Scan for the cell matching the given text and deliver its [x, y] coordinate at center. 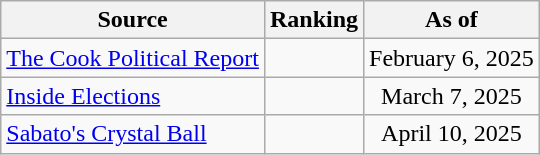
April 10, 2025 [452, 134]
March 7, 2025 [452, 96]
Inside Elections [133, 96]
As of [452, 20]
The Cook Political Report [133, 58]
February 6, 2025 [452, 58]
Sabato's Crystal Ball [133, 134]
Ranking [314, 20]
Source [133, 20]
